Extract the [X, Y] coordinate from the center of the cell holding the provided text.  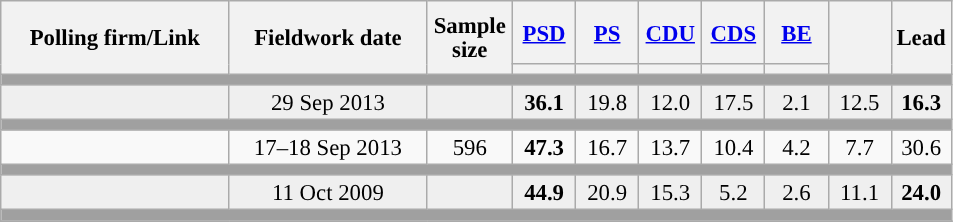
596 [470, 148]
7.7 [860, 148]
13.7 [670, 148]
Lead [921, 38]
PSD [544, 32]
15.3 [670, 194]
16.3 [921, 102]
4.2 [796, 148]
29 Sep 2013 [328, 102]
17.5 [734, 102]
Polling firm/Link [115, 38]
12.0 [670, 102]
47.3 [544, 148]
20.9 [608, 194]
5.2 [734, 194]
11 Oct 2009 [328, 194]
CDU [670, 32]
2.6 [796, 194]
2.1 [796, 102]
Fieldwork date [328, 38]
16.7 [608, 148]
24.0 [921, 194]
11.1 [860, 194]
12.5 [860, 102]
44.9 [544, 194]
30.6 [921, 148]
CDS [734, 32]
10.4 [734, 148]
Sample size [470, 38]
19.8 [608, 102]
BE [796, 32]
PS [608, 32]
36.1 [544, 102]
17–18 Sep 2013 [328, 148]
